Identify which cell holds the provided text, then report its [X, Y] central coordinate. 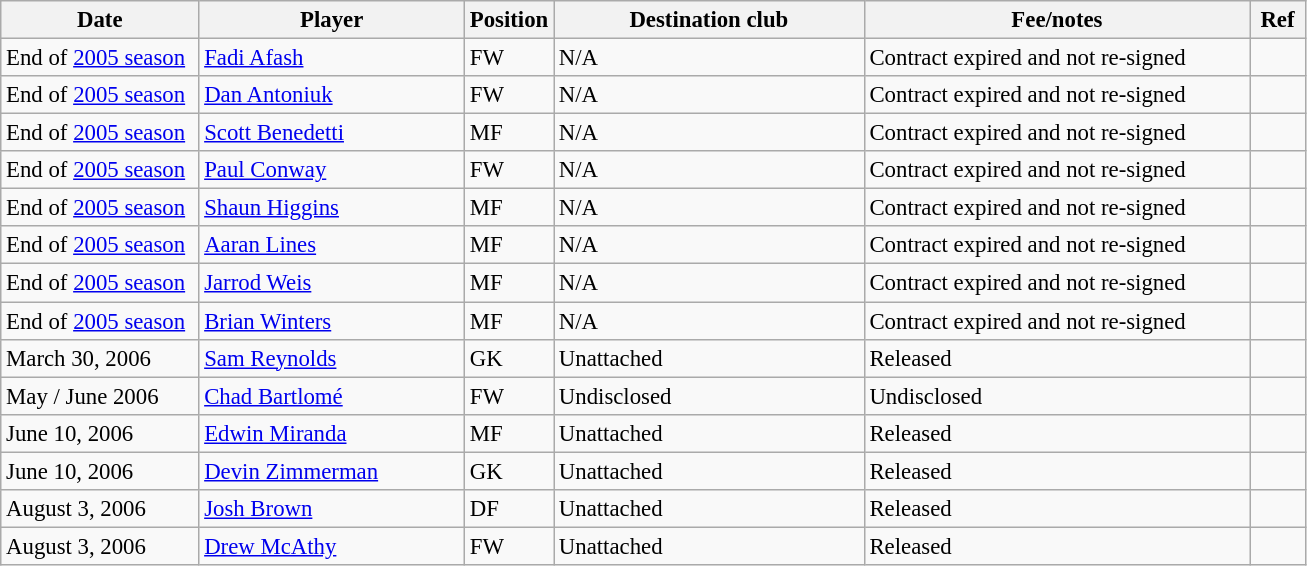
Paul Conway [332, 170]
Sam Reynolds [332, 358]
Destination club [710, 20]
Jarrod Weis [332, 283]
Position [508, 20]
Chad Bartlomé [332, 396]
Dan Antoniuk [332, 95]
Ref [1278, 20]
Aaran Lines [332, 245]
Player [332, 20]
Edwin Miranda [332, 433]
May / June 2006 [100, 396]
DF [508, 509]
Fee/notes [1057, 20]
Drew McAthy [332, 546]
Brian Winters [332, 321]
Scott Benedetti [332, 133]
March 30, 2006 [100, 358]
Date [100, 20]
Fadi Afash [332, 58]
Josh Brown [332, 509]
Shaun Higgins [332, 208]
Devin Zimmerman [332, 471]
